Locate the cell with the specified text and output its [X, Y] center coordinate. 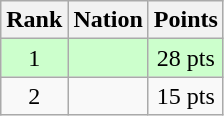
Rank [34, 20]
Nation [108, 20]
28 pts [186, 58]
2 [34, 96]
15 pts [186, 96]
1 [34, 58]
Points [186, 20]
